For the text-containing cell, return its midpoint in [X, Y] coordinate format. 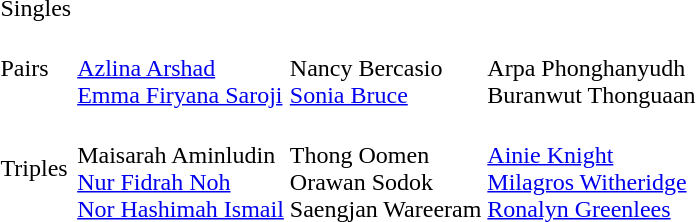
Azlina ArshadEmma Firyana Saroji [181, 68]
Nancy BercasioSonia Bruce [386, 68]
